For the text-containing cell, return its midpoint in (x, y) coordinate format. 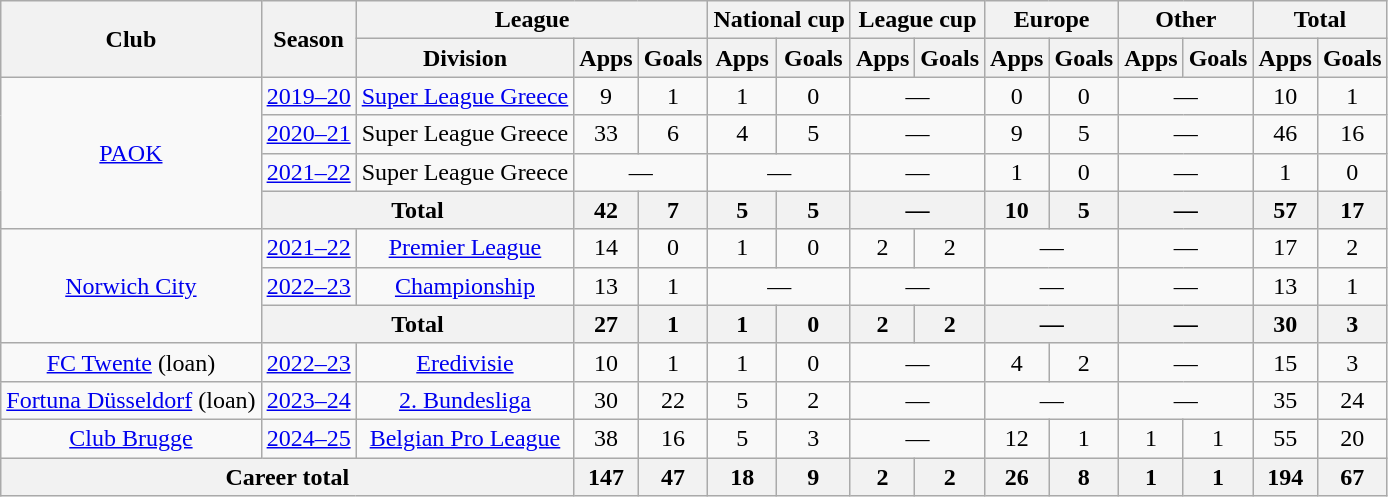
20 (1352, 438)
67 (1352, 477)
Norwich City (131, 286)
47 (673, 477)
PAOK (131, 153)
Championship (465, 286)
Fortuna Düsseldorf (loan) (131, 400)
12 (1017, 438)
33 (606, 134)
Europe (1052, 20)
Club Brugge (131, 438)
22 (673, 400)
57 (1285, 210)
46 (1285, 134)
38 (606, 438)
League (532, 20)
Career total (288, 477)
Other (1186, 20)
147 (606, 477)
2023–24 (308, 400)
2. Bundesliga (465, 400)
42 (606, 210)
Eredivisie (465, 362)
55 (1285, 438)
National cup (779, 20)
FC Twente (loan) (131, 362)
6 (673, 134)
18 (742, 477)
Belgian Pro League (465, 438)
Season (308, 39)
League cup (917, 20)
24 (1352, 400)
27 (606, 324)
15 (1285, 362)
7 (673, 210)
2020–21 (308, 134)
Division (465, 58)
194 (1285, 477)
Club (131, 39)
14 (606, 248)
Premier League (465, 248)
2019–20 (308, 96)
2024–25 (308, 438)
26 (1017, 477)
8 (1084, 477)
35 (1285, 400)
